Scan for the cell matching the given text and deliver its [X, Y] coordinate at center. 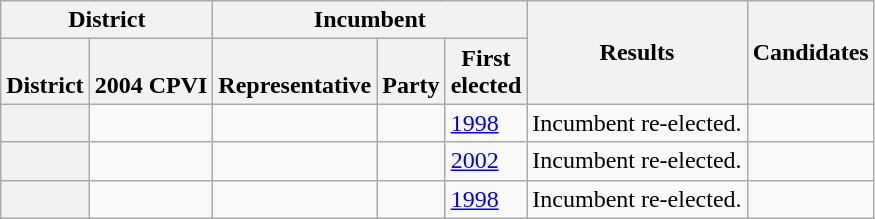
Results [637, 52]
Firstelected [486, 72]
2004 CPVI [151, 72]
Incumbent [370, 20]
Candidates [810, 52]
2002 [486, 161]
Party [411, 72]
Representative [295, 72]
